Capture the cell that displays the provided text and extract its [X, Y] central coordinate. 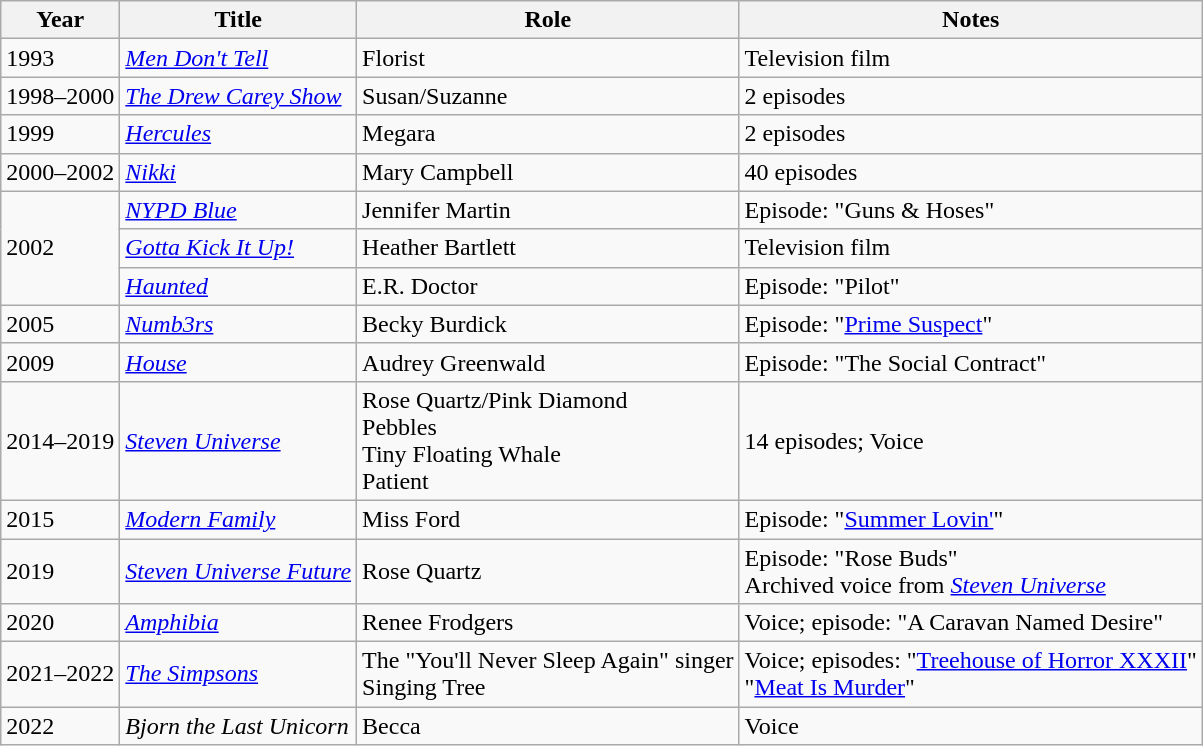
Haunted [238, 286]
1999 [60, 134]
Notes [970, 20]
Bjorn the Last Unicorn [238, 726]
Episode: "The Social Contract" [970, 362]
Episode: "Prime Suspect" [970, 324]
Heather Bartlett [548, 248]
The Drew Carey Show [238, 96]
The Simpsons [238, 674]
2022 [60, 726]
2009 [60, 362]
The "You'll Never Sleep Again" singerSinging Tree [548, 674]
Jennifer Martin [548, 210]
Megara [548, 134]
Men Don't Tell [238, 58]
Title [238, 20]
Becky Burdick [548, 324]
14 episodes; Voice [970, 440]
Steven Universe [238, 440]
2019 [60, 570]
Audrey Greenwald [548, 362]
Role [548, 20]
1993 [60, 58]
Hercules [238, 134]
Gotta Kick It Up! [238, 248]
Numb3rs [238, 324]
2005 [60, 324]
Miss Ford [548, 519]
Voice; episodes: "Treehouse of Horror XXXII""Meat Is Murder" [970, 674]
Modern Family [238, 519]
2014–2019 [60, 440]
Episode: "Rose Buds"Archived voice from Steven Universe [970, 570]
Rose Quartz [548, 570]
Voice [970, 726]
2020 [60, 623]
2021–2022 [60, 674]
Florist [548, 58]
Voice; episode: "A Caravan Named Desire" [970, 623]
Renee Frodgers [548, 623]
House [238, 362]
Becca [548, 726]
2000–2002 [60, 172]
Susan/Suzanne [548, 96]
Episode: "Pilot" [970, 286]
Year [60, 20]
2002 [60, 248]
Episode: "Guns & Hoses" [970, 210]
40 episodes [970, 172]
Steven Universe Future [238, 570]
Rose Quartz/Pink DiamondPebblesTiny Floating WhalePatient [548, 440]
2015 [60, 519]
Amphibia [238, 623]
Episode: "Summer Lovin'" [970, 519]
Nikki [238, 172]
1998–2000 [60, 96]
Mary Campbell [548, 172]
NYPD Blue [238, 210]
E.R. Doctor [548, 286]
